Return (X, Y) of the center of cell containing provided text 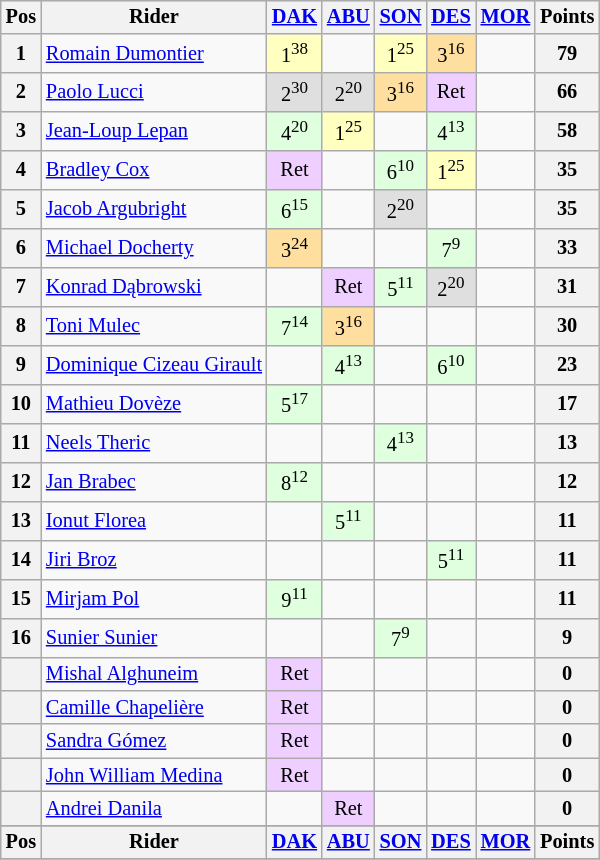
15 (21, 598)
33 (567, 248)
Dominique Cizeau Girault (154, 364)
30 (567, 326)
6 (21, 248)
7 (21, 288)
138 (294, 54)
Mathieu Dovèze (154, 404)
Sunier Sunier (154, 638)
58 (567, 132)
Jan Brabec (154, 482)
Sandra Gómez (154, 741)
420 (294, 132)
14 (21, 560)
4 (21, 170)
66 (567, 92)
Toni Mulec (154, 326)
Jean-Loup Lepan (154, 132)
10 (21, 404)
23 (567, 364)
714 (294, 326)
2 (21, 92)
16 (21, 638)
324 (294, 248)
Camille Chapelière (154, 708)
Jiri Broz (154, 560)
Andrei Danila (154, 809)
Konrad Dąbrowski (154, 288)
3 (21, 132)
1 (21, 54)
8 (21, 326)
Paolo Lucci (154, 92)
911 (294, 598)
Bradley Cox (154, 170)
Mirjam Pol (154, 598)
Jacob Argubright (154, 210)
Romain Dumontier (154, 54)
615 (294, 210)
Mishal Alghuneim (154, 674)
John William Medina (154, 775)
Neels Theric (154, 442)
5 (21, 210)
Ionut Florea (154, 520)
230 (294, 92)
812 (294, 482)
Michael Docherty (154, 248)
517 (294, 404)
31 (567, 288)
17 (567, 404)
